Detect which cell encompasses the target text, then output its [X, Y] center coordinate. 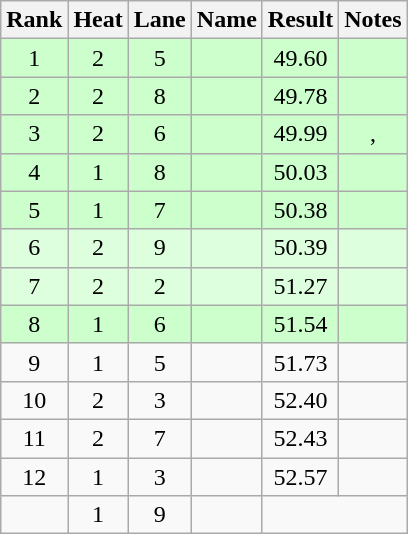
, [373, 134]
Name [226, 20]
10 [34, 400]
50.38 [300, 210]
52.43 [300, 438]
Lane [160, 20]
Heat [98, 20]
11 [34, 438]
Notes [373, 20]
50.03 [300, 172]
51.27 [300, 286]
51.54 [300, 324]
52.57 [300, 477]
Rank [34, 20]
4 [34, 172]
51.73 [300, 362]
49.78 [300, 96]
52.40 [300, 400]
50.39 [300, 248]
49.99 [300, 134]
12 [34, 477]
Result [300, 20]
49.60 [300, 58]
